Return (X, Y) of the center of cell containing provided text 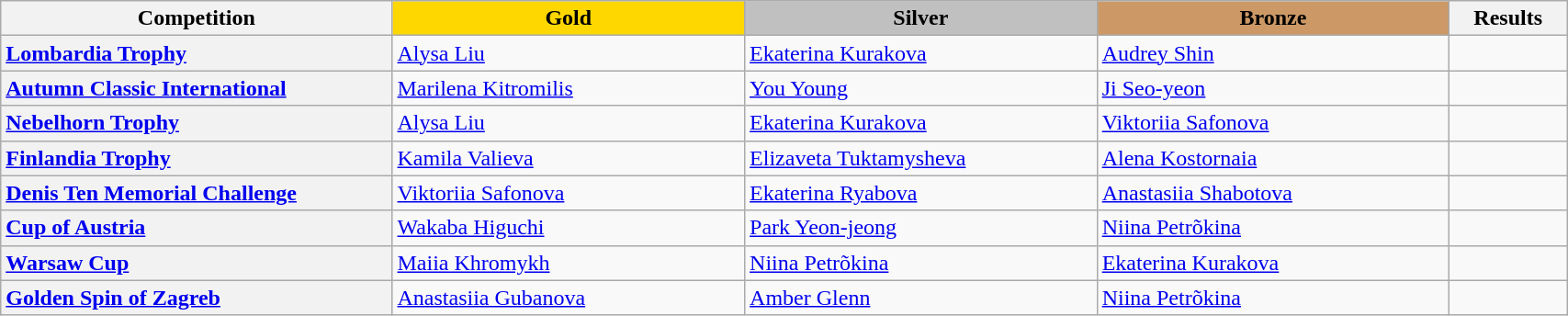
Gold (569, 18)
Park Yeon-jeong (921, 228)
Anastasiia Shabotova (1273, 193)
Amber Glenn (921, 298)
Wakaba Higuchi (569, 228)
Audrey Shin (1273, 53)
Autumn Classic International (197, 88)
Bronze (1273, 18)
Kamila Valieva (569, 158)
Silver (921, 18)
Alena Kostornaia (1273, 158)
You Young (921, 88)
Elizaveta Tuktamysheva (921, 158)
Nebelhorn Trophy (197, 123)
Cup of Austria (197, 228)
Marilena Kitromilis (569, 88)
Golden Spin of Zagreb (197, 298)
Lombardia Trophy (197, 53)
Ekaterina Ryabova (921, 193)
Maiia Khromykh (569, 263)
Competition (197, 18)
Ji Seo-yeon (1273, 88)
Results (1508, 18)
Finlandia Trophy (197, 158)
Anastasiia Gubanova (569, 298)
Warsaw Cup (197, 263)
Denis Ten Memorial Challenge (197, 193)
